Capture the cell that displays the provided text and extract its (X, Y) central coordinate. 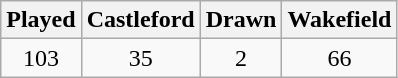
Wakefield (340, 20)
35 (140, 58)
66 (340, 58)
2 (241, 58)
Drawn (241, 20)
Played (41, 20)
Castleford (140, 20)
103 (41, 58)
